Output the [x, y] coordinate of the center of the cell containing the given text.  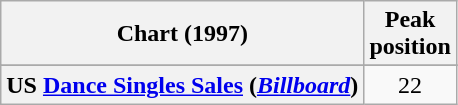
US Dance Singles Sales (Billboard) [182, 85]
22 [410, 85]
Peakposition [410, 34]
Chart (1997) [182, 34]
